Return (x, y) of the center of cell containing provided text 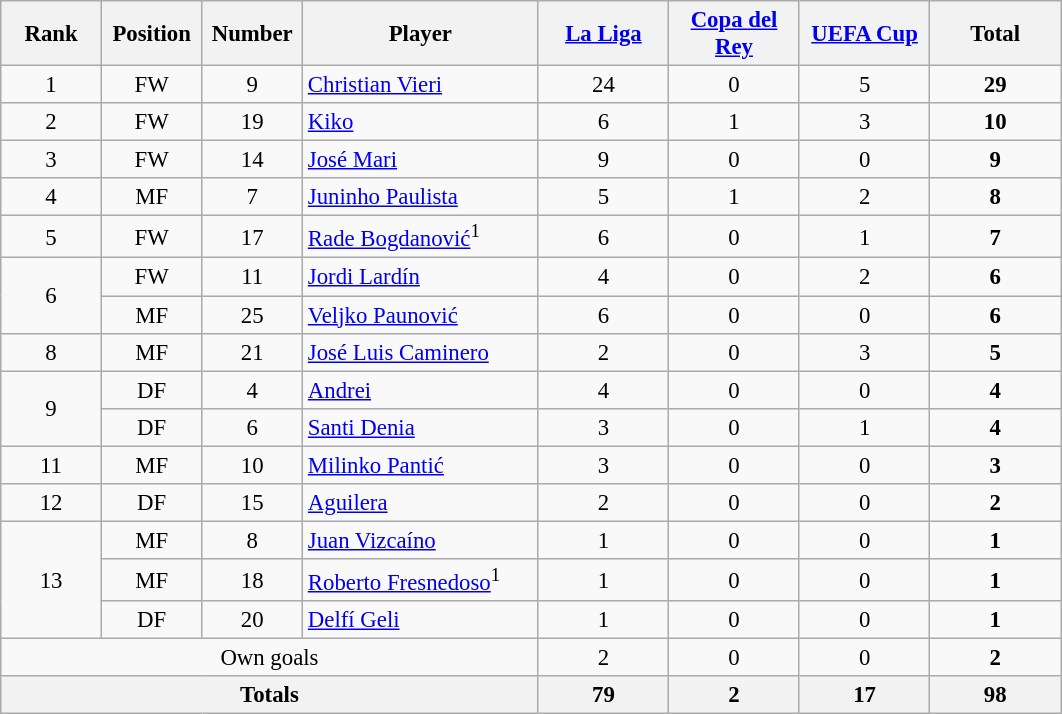
Totals (270, 695)
José Luis Caminero (421, 352)
20 (252, 620)
24 (604, 85)
98 (996, 695)
Position (152, 34)
Rade Bogdanović1 (421, 237)
12 (52, 503)
Juninho Paulista (421, 197)
Juan Vizcaíno (421, 540)
Total (996, 34)
21 (252, 352)
Santi Denia (421, 427)
18 (252, 580)
Jordi Lardín (421, 277)
Andrei (421, 390)
Player (421, 34)
Delfí Geli (421, 620)
29 (996, 85)
15 (252, 503)
Veljko Paunović (421, 315)
25 (252, 315)
13 (52, 580)
UEFA Cup (864, 34)
Roberto Fresnedoso1 (421, 580)
19 (252, 122)
José Mari (421, 160)
Own goals (270, 658)
Milinko Pantić (421, 465)
79 (604, 695)
Kiko (421, 122)
Rank (52, 34)
Copa del Rey (734, 34)
14 (252, 160)
La Liga (604, 34)
Christian Vieri (421, 85)
Number (252, 34)
Aguilera (421, 503)
